Locate the cell with the specified text and output its (X, Y) center coordinate. 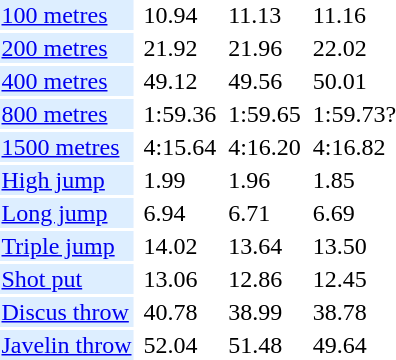
6.71 (265, 213)
40.78 (180, 312)
51.48 (265, 345)
12.86 (265, 279)
11.13 (265, 15)
38.99 (265, 312)
13.06 (180, 279)
49.12 (180, 81)
4:15.64 (180, 147)
1:59.65 (265, 114)
6.94 (180, 213)
200 metres (66, 48)
Long jump (66, 213)
21.96 (265, 48)
21.92 (180, 48)
Shot put (66, 279)
14.02 (180, 246)
100 metres (66, 15)
1:59.36 (180, 114)
400 metres (66, 81)
Discus throw (66, 312)
800 metres (66, 114)
10.94 (180, 15)
13.64 (265, 246)
High jump (66, 180)
49.56 (265, 81)
52.04 (180, 345)
Triple jump (66, 246)
1.99 (180, 180)
4:16.20 (265, 147)
1.96 (265, 180)
1500 metres (66, 147)
Javelin throw (66, 345)
